Return the (x, y) coordinate for the center point of the cell that contains the specified text.  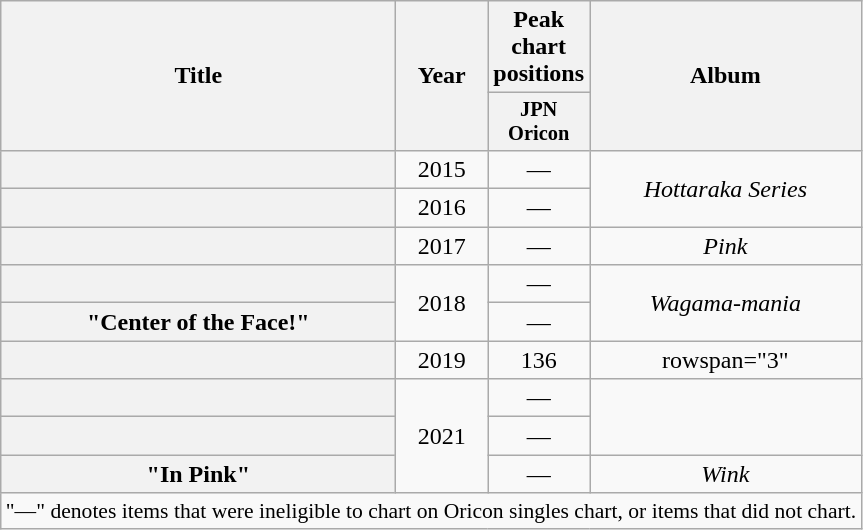
2015 (442, 169)
"In Pink" (198, 474)
"Center of the Face!" (198, 322)
2017 (442, 246)
Wagama-mania (726, 303)
2019 (442, 360)
2018 (442, 303)
Year (442, 76)
Album (726, 76)
Hottaraka Series (726, 188)
Peak chart positions (539, 47)
Pink (726, 246)
2021 (442, 436)
136 (539, 360)
JPNOricon (539, 122)
rowspan="3" (726, 360)
Title (198, 76)
Wink (726, 474)
"—" denotes items that were ineligible to chart on Oricon singles chart, or items that did not chart. (431, 511)
2016 (442, 208)
